Locate the cell with the specified text and output its (X, Y) center coordinate. 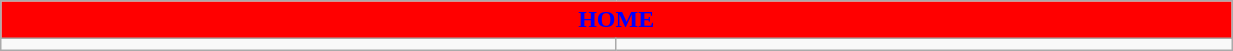
HOME (616, 20)
